Output the (X, Y) coordinate of the center of the cell containing the given text.  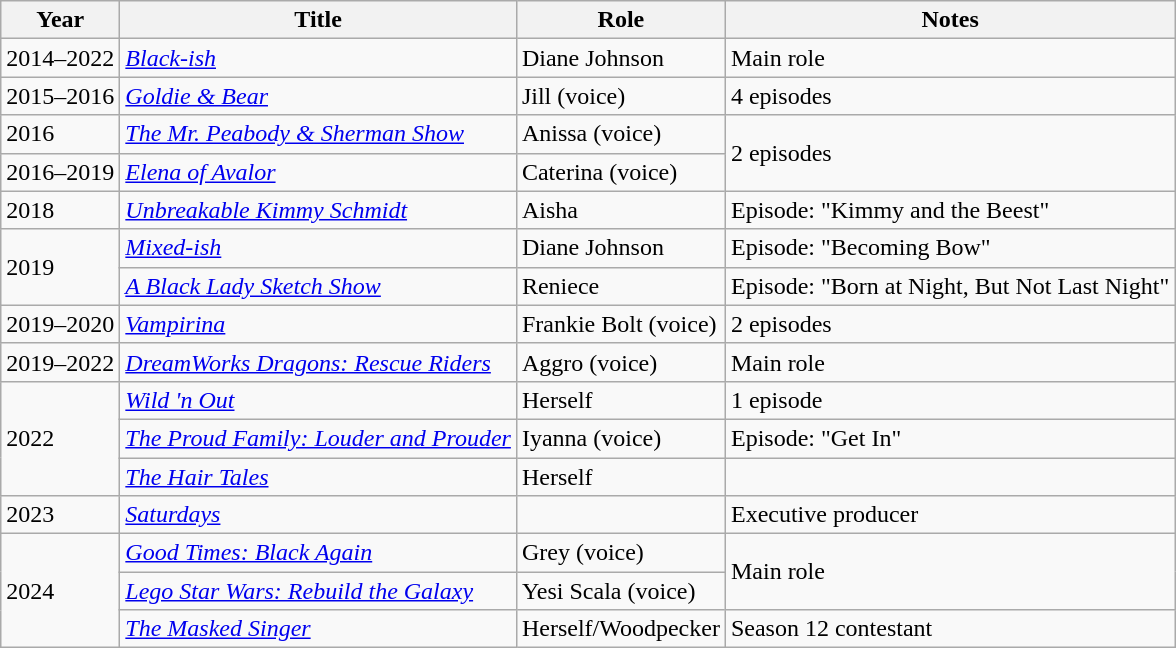
The Hair Tales (318, 477)
Role (620, 20)
2019–2020 (60, 324)
Herself/Woodpecker (620, 629)
Wild 'n Out (318, 400)
The Masked Singer (318, 629)
Anissa (voice) (620, 134)
Episode: "Becoming Bow" (950, 248)
DreamWorks Dragons: Rescue Riders (318, 362)
2023 (60, 515)
2015–2016 (60, 96)
Title (318, 20)
Good Times: Black Again (318, 553)
Yesi Scala (voice) (620, 591)
Saturdays (318, 515)
Executive producer (950, 515)
2022 (60, 438)
2024 (60, 591)
Notes (950, 20)
Aisha (620, 210)
Elena of Avalor (318, 172)
2018 (60, 210)
2019 (60, 267)
Mixed-ish (318, 248)
Episode: "Born at Night, But Not Last Night" (950, 286)
2014–2022 (60, 58)
Jill (voice) (620, 96)
A Black Lady Sketch Show (318, 286)
1 episode (950, 400)
Frankie Bolt (voice) (620, 324)
The Proud Family: Louder and Prouder (318, 438)
Episode: "Kimmy and the Beest" (950, 210)
2019–2022 (60, 362)
Reniece (620, 286)
Caterina (voice) (620, 172)
Grey (voice) (620, 553)
4 episodes (950, 96)
Episode: "Get In" (950, 438)
Season 12 contestant (950, 629)
Goldie & Bear (318, 96)
2016–2019 (60, 172)
Aggro (voice) (620, 362)
The Mr. Peabody & Sherman Show (318, 134)
Iyanna (voice) (620, 438)
Unbreakable Kimmy Schmidt (318, 210)
Lego Star Wars: Rebuild the Galaxy (318, 591)
2016 (60, 134)
Black-ish (318, 58)
Year (60, 20)
Vampirina (318, 324)
